Search for the cell housing the specified text and yield its (X, Y) center coordinate. 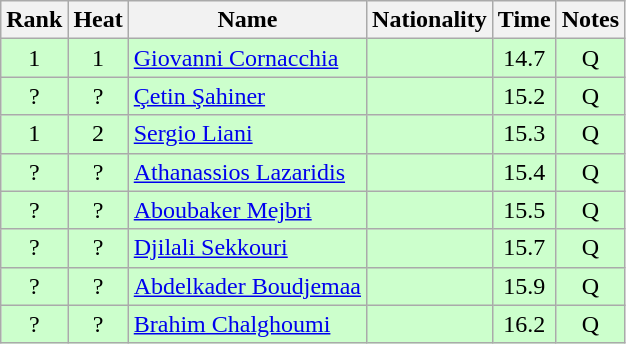
Aboubaker Mejbri (247, 210)
Heat (98, 20)
2 (98, 134)
Rank (34, 20)
Nationality (430, 20)
Notes (590, 20)
15.5 (524, 210)
Name (247, 20)
Brahim Chalghoumi (247, 324)
15.2 (524, 96)
Sergio Liani (247, 134)
15.4 (524, 172)
Abdelkader Boudjemaa (247, 286)
15.3 (524, 134)
Athanassios Lazaridis (247, 172)
Giovanni Cornacchia (247, 58)
15.7 (524, 248)
14.7 (524, 58)
Çetin Şahiner (247, 96)
Djilali Sekkouri (247, 248)
15.9 (524, 286)
16.2 (524, 324)
Time (524, 20)
